Find where the given text appears and provide that cell's center as (X, Y) coordinate. 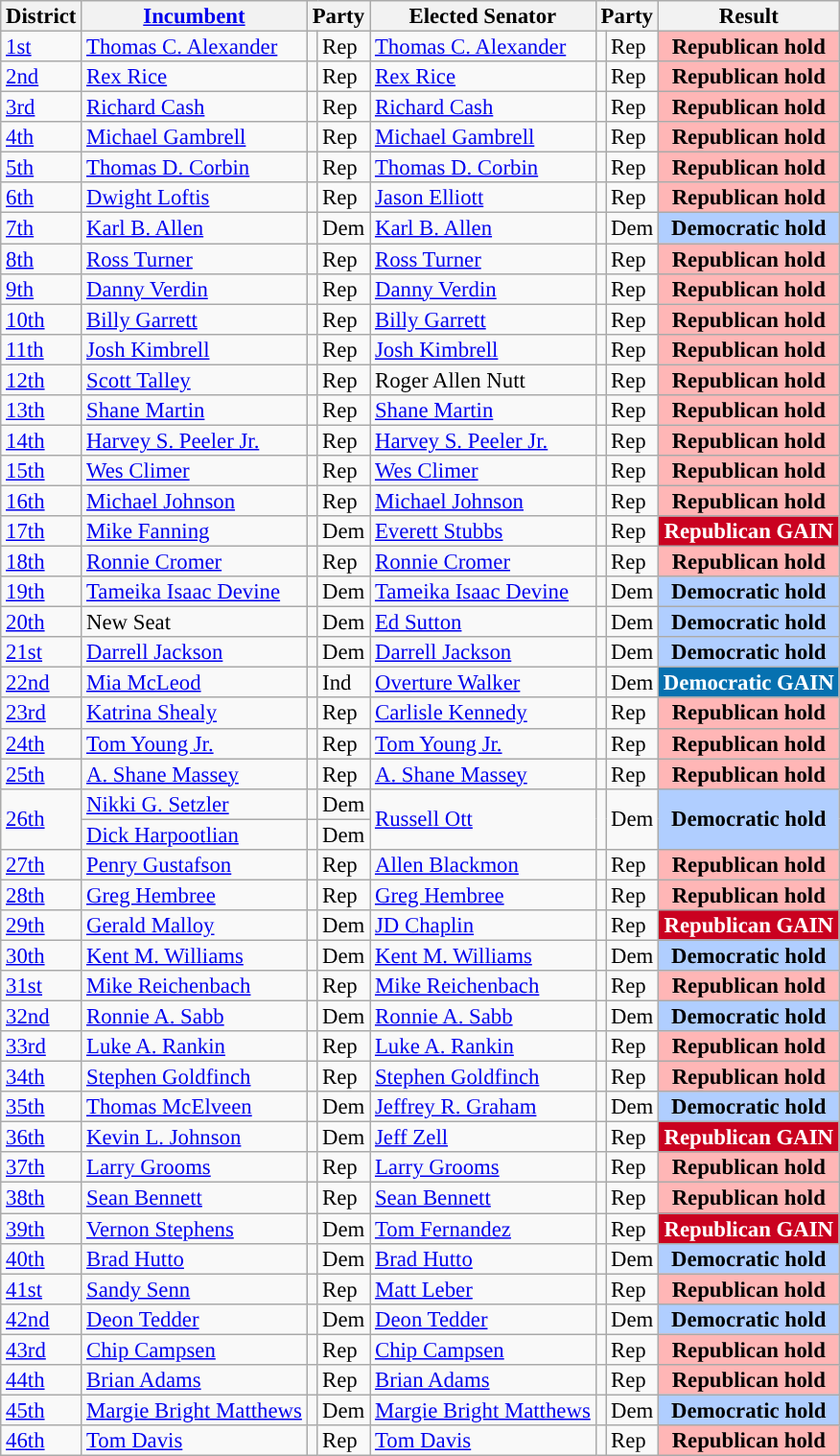
9th (41, 289)
40th (41, 1258)
Jason Elliott (483, 198)
Dick Harpootlian (194, 834)
39th (41, 1229)
30th (41, 955)
10th (41, 319)
6th (41, 198)
Tom Fernandez (483, 1229)
Democratic GAIN (749, 683)
Carlisle Kennedy (483, 714)
4th (41, 137)
41st (41, 1289)
Overture Walker (483, 683)
Mike Fanning (194, 531)
20th (41, 622)
34th (41, 1077)
Elected Senator (483, 16)
14th (41, 440)
33rd (41, 1046)
Mia McLeod (194, 683)
43rd (41, 1350)
29th (41, 926)
2nd (41, 77)
Ind (343, 683)
21st (41, 652)
35th (41, 1107)
38th (41, 1198)
Thomas McElveen (194, 1107)
25th (41, 774)
46th (41, 1441)
District (41, 16)
45th (41, 1410)
36th (41, 1138)
Katrina Shealy (194, 714)
Dwight Loftis (194, 198)
Scott Talley (194, 380)
Penry Gustafson (194, 865)
5th (41, 168)
42nd (41, 1319)
Allen Blackmon (483, 865)
Nikki G. Setzler (194, 804)
New Seat (194, 622)
22nd (41, 683)
Roger Allen Nutt (483, 380)
Gerald Malloy (194, 926)
Sandy Senn (194, 1289)
JD Chaplin (483, 926)
Jeffrey R. Graham (483, 1107)
11th (41, 349)
44th (41, 1380)
1st (41, 47)
18th (41, 562)
Russell Ott (483, 819)
17th (41, 531)
8th (41, 259)
Result (749, 16)
Everett Stubbs (483, 531)
15th (41, 471)
23rd (41, 714)
Matt Leber (483, 1289)
Kevin L. Johnson (194, 1138)
37th (41, 1168)
28th (41, 895)
12th (41, 380)
32nd (41, 1017)
16th (41, 501)
3rd (41, 107)
Vernon Stephens (194, 1229)
31st (41, 986)
27th (41, 865)
Ed Sutton (483, 622)
7th (41, 228)
24th (41, 743)
Jeff Zell (483, 1138)
13th (41, 411)
19th (41, 592)
26th (41, 819)
Incumbent (194, 16)
